Scan for the cell matching the given text and deliver its (x, y) coordinate at center. 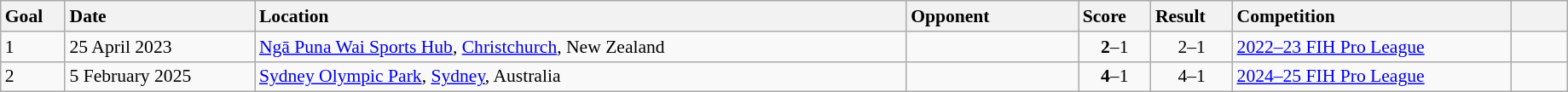
Goal (33, 16)
Score (1115, 16)
2 (33, 77)
Location (581, 16)
25 April 2023 (159, 47)
Ngā Puna Wai Sports Hub, Christchurch, New Zealand (581, 47)
Result (1192, 16)
Opponent (992, 16)
Sydney Olympic Park, Sydney, Australia (581, 77)
5 February 2025 (159, 77)
1 (33, 47)
2024–25 FIH Pro League (1373, 77)
Competition (1373, 16)
Date (159, 16)
2022–23 FIH Pro League (1373, 47)
